From the cell containing the given text, extract its center point as [X, Y] coordinate. 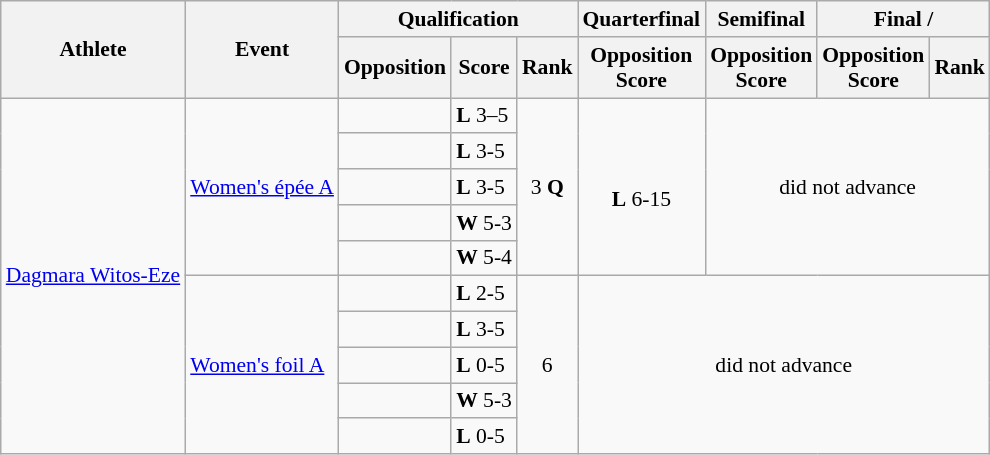
Athlete [93, 50]
Women's foil A [262, 365]
Event [262, 50]
Dagmara Witos-Eze [93, 276]
W 5-4 [484, 258]
Qualification [458, 19]
Score [484, 68]
6 [548, 365]
Final / [904, 19]
L 3–5 [484, 116]
3 Q [548, 187]
Women's épée A [262, 187]
Quarterfinal [642, 19]
Opposition [395, 68]
L 2-5 [484, 294]
L 6-15 [642, 187]
Semifinal [761, 19]
